Return (x, y) of the center of cell containing provided text 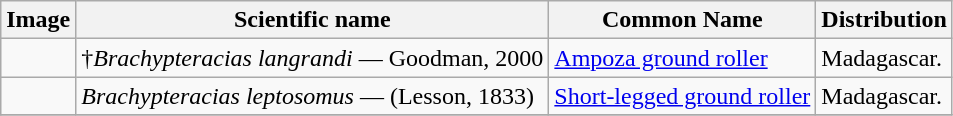
Scientific name (312, 20)
Image (38, 20)
Brachypteracias leptosomus — (Lesson, 1833) (312, 96)
Short-legged ground roller (682, 96)
Distribution (884, 20)
Common Name (682, 20)
Ampoza ground roller (682, 58)
†Brachypteracias langrandi — Goodman, 2000 (312, 58)
